Locate the cell with the specified text and output its [X, Y] center coordinate. 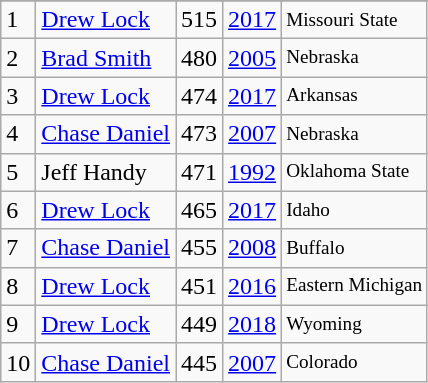
Missouri State [354, 20]
2008 [252, 248]
Arkansas [354, 96]
3 [18, 96]
1 [18, 20]
Idaho [354, 210]
2005 [252, 58]
Brad Smith [106, 58]
Colorado [354, 362]
7 [18, 248]
480 [200, 58]
445 [200, 362]
465 [200, 210]
1992 [252, 172]
449 [200, 324]
471 [200, 172]
473 [200, 134]
455 [200, 248]
Oklahoma State [354, 172]
451 [200, 286]
Eastern Michigan [354, 286]
8 [18, 286]
4 [18, 134]
2 [18, 58]
474 [200, 96]
515 [200, 20]
2016 [252, 286]
5 [18, 172]
Jeff Handy [106, 172]
6 [18, 210]
2018 [252, 324]
9 [18, 324]
10 [18, 362]
Buffalo [354, 248]
Wyoming [354, 324]
